Search for the cell housing the specified text and yield its (X, Y) center coordinate. 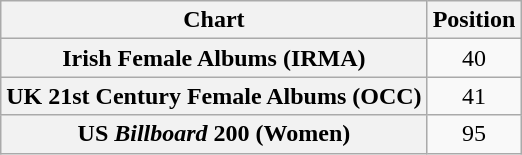
Chart (214, 20)
40 (474, 58)
US Billboard 200 (Women) (214, 134)
95 (474, 134)
Irish Female Albums (IRMA) (214, 58)
Position (474, 20)
41 (474, 96)
UK 21st Century Female Albums (OCC) (214, 96)
